Capture the cell that displays the provided text and extract its [x, y] central coordinate. 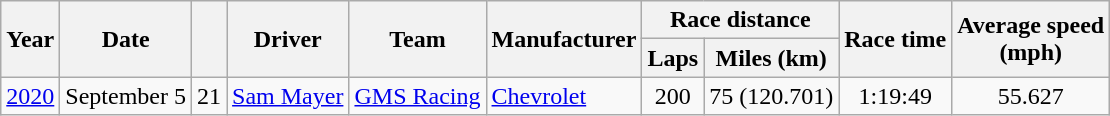
GMS Racing [418, 96]
Date [126, 39]
Race distance [740, 20]
Chevrolet [564, 96]
September 5 [126, 96]
Race time [896, 39]
75 (120.701) [772, 96]
21 [210, 96]
Laps [673, 58]
Driver [288, 39]
200 [673, 96]
Manufacturer [564, 39]
Year [30, 39]
Average speed(mph) [1031, 39]
55.627 [1031, 96]
Team [418, 39]
2020 [30, 96]
Sam Mayer [288, 96]
1:19:49 [896, 96]
Miles (km) [772, 58]
